Return the [x, y] coordinate for the center point of the cell that contains the specified text.  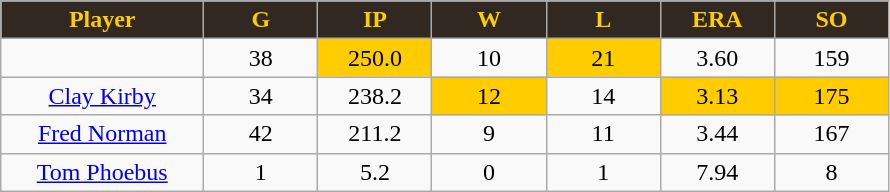
38 [261, 58]
9 [489, 134]
L [603, 20]
7.94 [717, 172]
175 [831, 96]
Clay Kirby [102, 96]
159 [831, 58]
11 [603, 134]
Tom Phoebus [102, 172]
211.2 [375, 134]
IP [375, 20]
Player [102, 20]
167 [831, 134]
250.0 [375, 58]
G [261, 20]
42 [261, 134]
34 [261, 96]
5.2 [375, 172]
W [489, 20]
ERA [717, 20]
8 [831, 172]
14 [603, 96]
3.44 [717, 134]
3.60 [717, 58]
12 [489, 96]
21 [603, 58]
3.13 [717, 96]
10 [489, 58]
Fred Norman [102, 134]
238.2 [375, 96]
0 [489, 172]
SO [831, 20]
